Find where the given text appears and provide that cell's center as [x, y] coordinate. 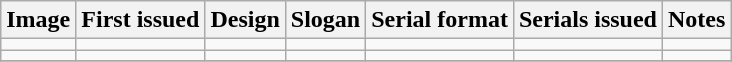
Serials issued [588, 20]
Notes [696, 20]
First issued [140, 20]
Image [38, 20]
Slogan [325, 20]
Design [245, 20]
Serial format [440, 20]
